Provide the [X, Y] coordinate of the cell's center where the given text is located.  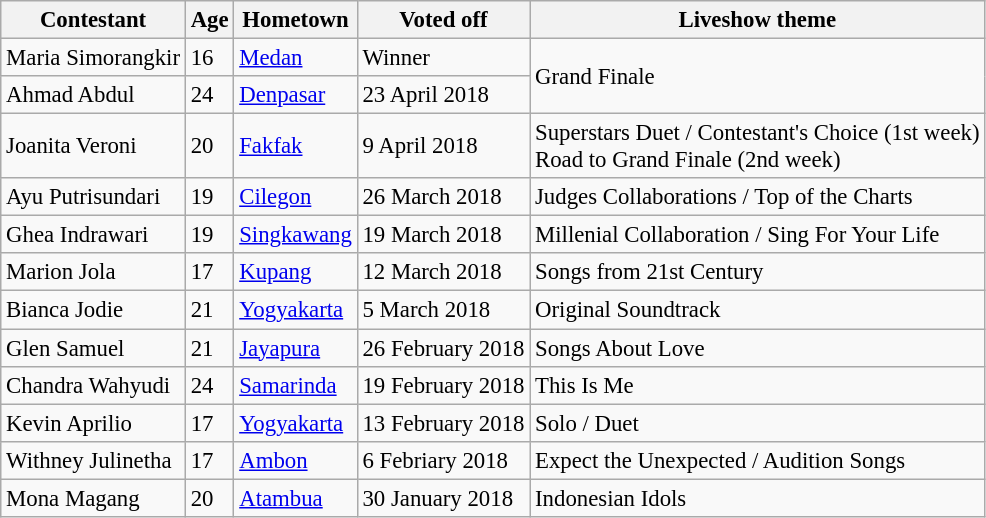
13 February 2018 [444, 423]
Voted off [444, 20]
Superstars Duet / Contestant's Choice (1st week)Road to Grand Finale (2nd week) [758, 146]
Liveshow theme [758, 20]
Bianca Jodie [94, 310]
26 February 2018 [444, 348]
Kupang [296, 273]
30 January 2018 [444, 498]
Ahmad Abdul [94, 95]
12 March 2018 [444, 273]
Marion Jola [94, 273]
Grand Finale [758, 76]
Original Soundtrack [758, 310]
Kevin Aprilio [94, 423]
Glen Samuel [94, 348]
Ghea Indrawari [94, 235]
Age [210, 20]
This Is Me [758, 385]
Samarinda [296, 385]
Songs About Love [758, 348]
Maria Simorangkir [94, 58]
Songs from 21st Century [758, 273]
Atambua [296, 498]
19 March 2018 [444, 235]
16 [210, 58]
Hometown [296, 20]
Singkawang [296, 235]
Joanita Veroni [94, 146]
19 February 2018 [444, 385]
5 March 2018 [444, 310]
Judges Collaborations / Top of the Charts [758, 197]
Denpasar [296, 95]
Medan [296, 58]
23 April 2018 [444, 95]
Expect the Unexpected / Audition Songs [758, 460]
Solo / Duet [758, 423]
Withney Julinetha [94, 460]
Mona Magang [94, 498]
Contestant [94, 20]
Ayu Putrisundari [94, 197]
6 Febriary 2018 [444, 460]
Jayapura [296, 348]
Indonesian Idols [758, 498]
Cilegon [296, 197]
Millenial Collaboration / Sing For Your Life [758, 235]
Fakfak [296, 146]
Ambon [296, 460]
Chandra Wahyudi [94, 385]
Winner [444, 58]
9 April 2018 [444, 146]
26 March 2018 [444, 197]
